From the cell containing the given text, extract its center point as (X, Y) coordinate. 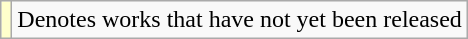
Denotes works that have not yet been released (240, 20)
